Output the (x, y) coordinate of the center of the cell containing the given text.  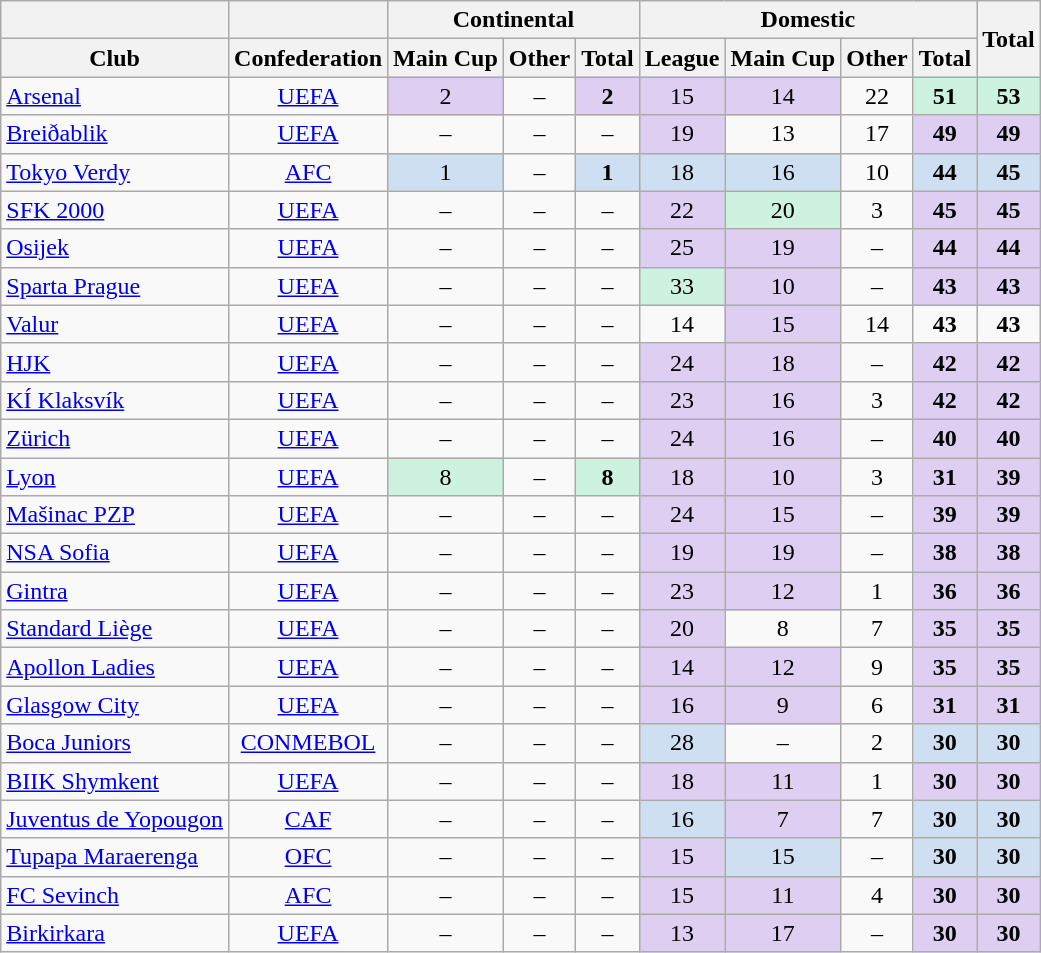
Glasgow City (115, 705)
51 (945, 96)
CONMEBOL (308, 743)
Lyon (115, 477)
Tupapa Maraerenga (115, 857)
Birkirkara (115, 933)
NSA Sofia (115, 553)
Juventus de Yopougon (115, 819)
Continental (514, 20)
HJK (115, 362)
Domestic (808, 20)
Boca Juniors (115, 743)
53 (1009, 96)
BIIK Shymkent (115, 781)
6 (877, 705)
OFC (308, 857)
Mašinac PZP (115, 515)
Arsenal (115, 96)
Gintra (115, 591)
4 (877, 895)
25 (682, 248)
Tokyo Verdy (115, 172)
Apollon Ladies (115, 667)
Club (115, 58)
Standard Liège (115, 629)
33 (682, 286)
28 (682, 743)
League (682, 58)
Osijek (115, 248)
KÍ Klaksvík (115, 400)
Breiðablik (115, 134)
Confederation (308, 58)
Valur (115, 324)
CAF (308, 819)
SFK 2000 (115, 210)
Sparta Prague (115, 286)
Zürich (115, 438)
FC Sevinch (115, 895)
